Return [X, Y] of the center of cell containing provided text 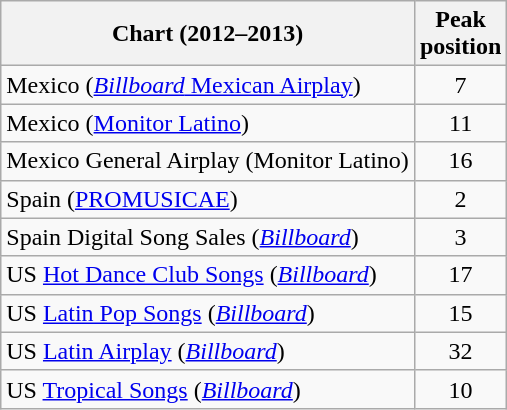
US Latin Pop Songs (Billboard) [208, 313]
US Hot Dance Club Songs (Billboard) [208, 275]
15 [460, 313]
2 [460, 199]
Peakposition [460, 34]
Mexico (Monitor Latino) [208, 123]
17 [460, 275]
16 [460, 161]
US Latin Airplay (Billboard) [208, 351]
US Tropical Songs (Billboard) [208, 389]
Mexico (Billboard Mexican Airplay) [208, 85]
3 [460, 237]
11 [460, 123]
10 [460, 389]
Mexico General Airplay (Monitor Latino) [208, 161]
Spain (PROMUSICAE) [208, 199]
Spain Digital Song Sales (Billboard) [208, 237]
7 [460, 85]
Chart (2012–2013) [208, 34]
32 [460, 351]
